From the cell containing the given text, extract its center point as (X, Y) coordinate. 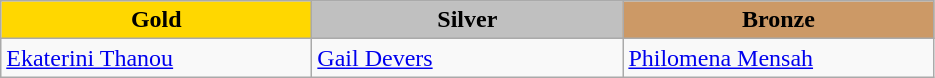
Gold (156, 20)
Silver (468, 20)
Gail Devers (468, 58)
Ekaterini Thanou (156, 58)
Bronze (778, 20)
Philomena Mensah (778, 58)
